Locate the cell with the specified text and output its (X, Y) center coordinate. 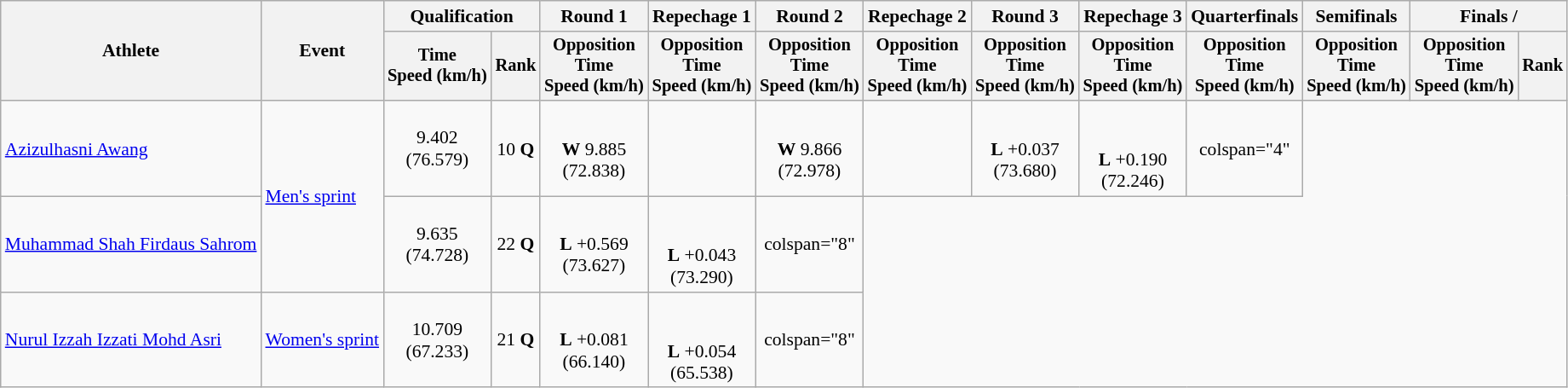
9.402 (76.579) (438, 148)
Round 2 (809, 16)
Repechage 3 (1133, 16)
21 Q (516, 340)
Round 3 (1025, 16)
Women's sprint (322, 340)
Repechage 1 (702, 16)
Azizulhasni Awang (131, 148)
W 9.866(72.978) (809, 148)
Round 1 (594, 16)
Repechage 2 (918, 16)
Quarterfinals (1244, 16)
Muhammad Shah Firdaus Sahrom (131, 245)
colspan="4" (1244, 148)
10 Q (516, 148)
TimeSpeed (km/h) (438, 67)
Finals / (1489, 16)
L +0.054(65.538) (702, 340)
10.709(67.233) (438, 340)
L +0.190(72.246) (1133, 148)
Nurul Izzah Izzati Mohd Asri (131, 340)
Event (322, 51)
Semifinals (1356, 16)
Men's sprint (322, 196)
L +0.043(73.290) (702, 245)
Athlete (131, 51)
L +0.037(73.680) (1025, 148)
W 9.885(72.838) (594, 148)
9.635(74.728) (438, 245)
L +0.569(73.627) (594, 245)
Qualification (462, 16)
L +0.081(66.140) (594, 340)
22 Q (516, 245)
